Scan for the cell matching the given text and deliver its (x, y) coordinate at center. 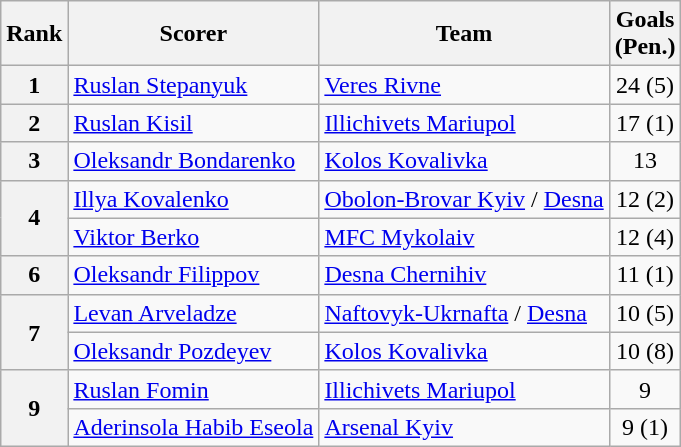
Desna Chernihiv (464, 275)
6 (34, 275)
Oleksandr Filippov (194, 275)
17 (1) (645, 123)
12 (4) (645, 237)
11 (1) (645, 275)
Illya Kovalenko (194, 199)
3 (34, 161)
Scorer (194, 34)
Ruslan Fomin (194, 389)
Ruslan Kisil (194, 123)
Aderinsola Habib Eseola (194, 427)
MFC Mykolaiv (464, 237)
Team (464, 34)
2 (34, 123)
12 (2) (645, 199)
Naftovyk-Ukrnafta / Desna (464, 313)
Oleksandr Bondarenko (194, 161)
7 (34, 332)
Obolon-Brovar Kyiv / Desna (464, 199)
10 (5) (645, 313)
1 (34, 85)
Goals(Pen.) (645, 34)
24 (5) (645, 85)
Veres Rivne (464, 85)
9 (1) (645, 427)
10 (8) (645, 351)
Levan Arveladze (194, 313)
Oleksandr Pozdeyev (194, 351)
Arsenal Kyiv (464, 427)
13 (645, 161)
Rank (34, 34)
4 (34, 218)
Ruslan Stepanyuk (194, 85)
Viktor Berko (194, 237)
